Detect which cell encompasses the target text, then output its [X, Y] center coordinate. 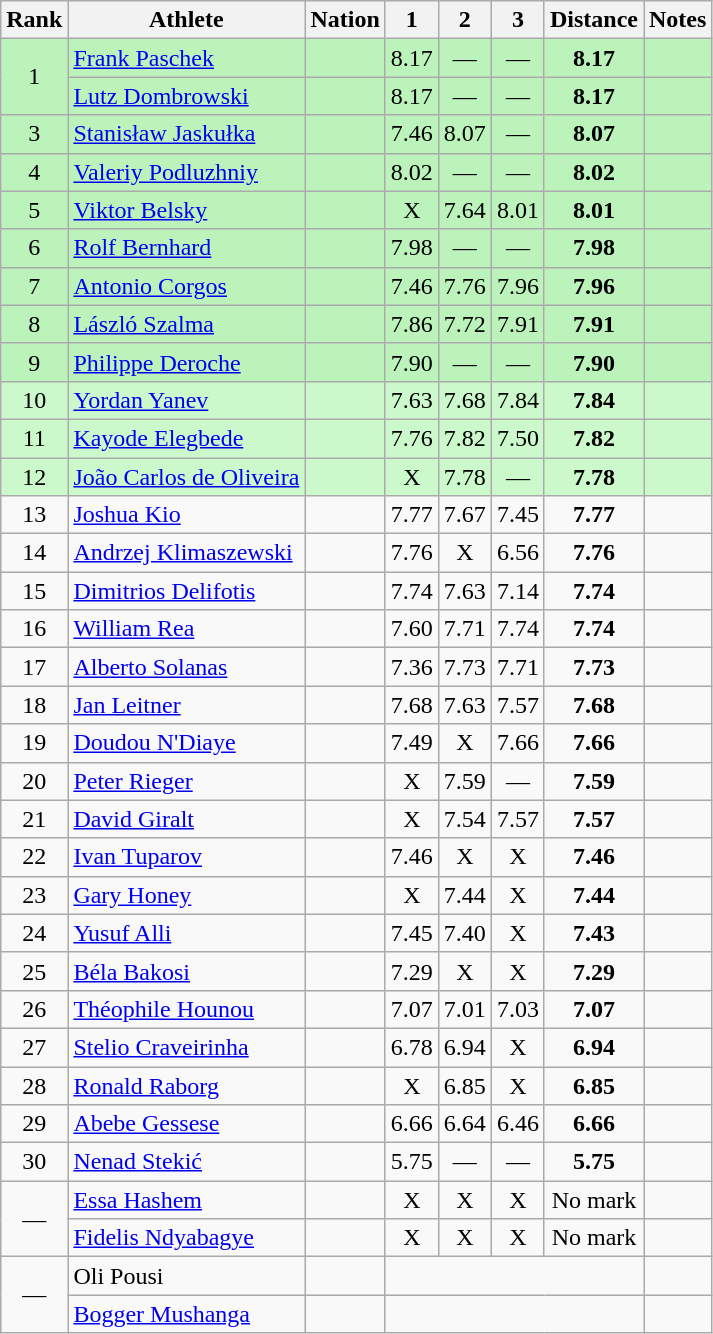
26 [34, 1009]
28 [34, 1085]
14 [34, 553]
16 [34, 629]
Essa Hashem [186, 1200]
21 [34, 819]
Philippe Deroche [186, 362]
Alberto Solanas [186, 667]
Rolf Bernhard [186, 248]
7.43 [594, 933]
19 [34, 743]
Nenad Stekić [186, 1162]
William Rea [186, 629]
7.86 [412, 324]
7.14 [518, 591]
6.64 [464, 1124]
Athlete [186, 20]
30 [34, 1162]
Oli Pousi [186, 1276]
Nation [345, 20]
7.01 [464, 1009]
5 [34, 210]
6.46 [518, 1124]
25 [34, 971]
Yordan Yanev [186, 400]
Stelio Craveirinha [186, 1047]
Peter Rieger [186, 781]
7.49 [412, 743]
29 [34, 1124]
7.36 [412, 667]
Gary Honey [186, 895]
9 [34, 362]
7.60 [412, 629]
Frank Paschek [186, 58]
Jan Leitner [186, 705]
Ronald Raborg [186, 1085]
2 [464, 20]
7.54 [464, 819]
David Giralt [186, 819]
Notes [678, 20]
13 [34, 515]
20 [34, 781]
Abebe Gessese [186, 1124]
Joshua Kio [186, 515]
Kayode Elegbede [186, 438]
6.56 [518, 553]
15 [34, 591]
Béla Bakosi [186, 971]
17 [34, 667]
Valeriy Podluzhniy [186, 172]
12 [34, 477]
8 [34, 324]
7.03 [518, 1009]
Dimitrios Delifotis [186, 591]
4 [34, 172]
7 [34, 286]
Doudou N'Diaye [186, 743]
Théophile Hounou [186, 1009]
24 [34, 933]
Yusuf Alli [186, 933]
7.67 [464, 515]
Viktor Belsky [186, 210]
László Szalma [186, 324]
Bogger Mushanga [186, 1314]
Stanisław Jaskułka [186, 134]
Distance [594, 20]
22 [34, 857]
7.40 [464, 933]
23 [34, 895]
Lutz Dombrowski [186, 96]
6 [34, 248]
7.50 [518, 438]
7.72 [464, 324]
27 [34, 1047]
10 [34, 400]
Fidelis Ndyabagye [186, 1238]
Rank [34, 20]
Antonio Corgos [186, 286]
18 [34, 705]
6.78 [412, 1047]
Andrzej Klimaszewski [186, 553]
João Carlos de Oliveira [186, 477]
11 [34, 438]
Ivan Tuparov [186, 857]
7.64 [464, 210]
